Capture the cell that displays the provided text and extract its [X, Y] central coordinate. 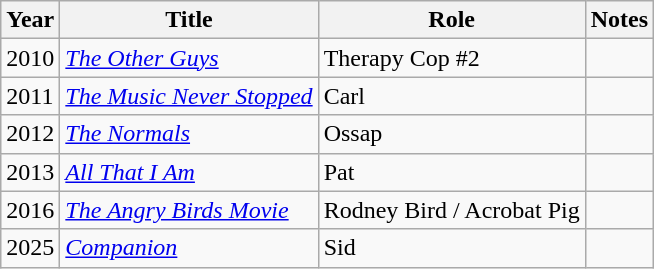
2025 [30, 248]
Notes [619, 20]
Sid [452, 248]
2012 [30, 134]
2013 [30, 172]
All That I Am [189, 172]
Companion [189, 248]
The Other Guys [189, 58]
Role [452, 20]
2010 [30, 58]
Therapy Cop #2 [452, 58]
Ossap [452, 134]
Year [30, 20]
Carl [452, 96]
2011 [30, 96]
Pat [452, 172]
Rodney Bird / Acrobat Pig [452, 210]
2016 [30, 210]
Title [189, 20]
The Music Never Stopped [189, 96]
The Normals [189, 134]
The Angry Birds Movie [189, 210]
